For the text-containing cell, return its midpoint in (X, Y) coordinate format. 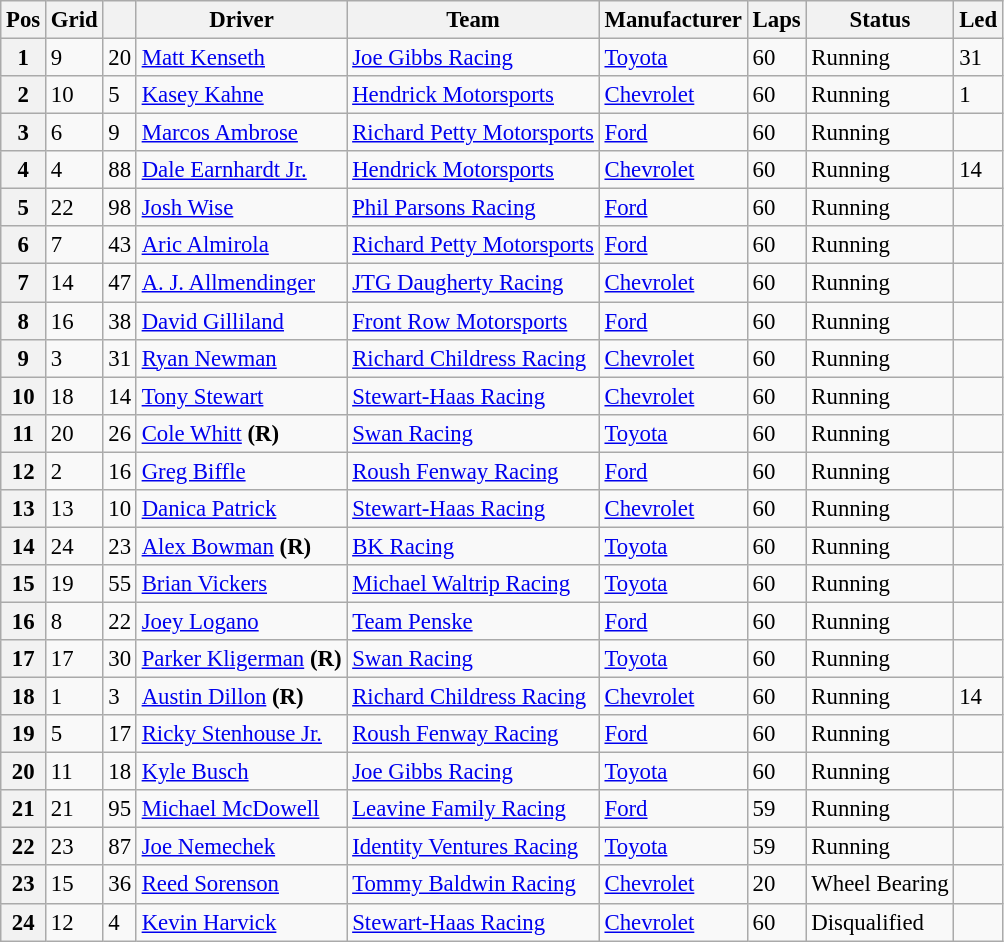
47 (120, 283)
Grid (74, 20)
Marcos Ambrose (242, 133)
BK Racing (473, 546)
Ricky Stenhouse Jr. (242, 734)
Wheel Bearing (880, 885)
Pos (24, 20)
Kasey Kahne (242, 95)
Joey Logano (242, 621)
Laps (776, 20)
Josh Wise (242, 208)
Led (978, 20)
Dale Earnhardt Jr. (242, 170)
Michael McDowell (242, 809)
Driver (242, 20)
Joe Nemechek (242, 847)
Austin Dillon (R) (242, 697)
43 (120, 245)
David Gilliland (242, 321)
Disqualified (880, 922)
Front Row Motorsports (473, 321)
55 (120, 584)
A. J. Allmendinger (242, 283)
Team Penske (473, 621)
Status (880, 20)
87 (120, 847)
Kevin Harvick (242, 922)
30 (120, 659)
Brian Vickers (242, 584)
36 (120, 885)
Tony Stewart (242, 396)
98 (120, 208)
JTG Daugherty Racing (473, 283)
Alex Bowman (R) (242, 546)
Tommy Baldwin Racing (473, 885)
Matt Kenseth (242, 58)
Manufacturer (673, 20)
Reed Sorenson (242, 885)
Cole Whitt (R) (242, 433)
Parker Kligerman (R) (242, 659)
Danica Patrick (242, 509)
Kyle Busch (242, 772)
38 (120, 321)
Ryan Newman (242, 358)
Aric Almirola (242, 245)
88 (120, 170)
Phil Parsons Racing (473, 208)
Greg Biffle (242, 471)
Identity Ventures Racing (473, 847)
95 (120, 809)
Michael Waltrip Racing (473, 584)
Leavine Family Racing (473, 809)
26 (120, 433)
Team (473, 20)
